Capture the cell that displays the provided text and extract its [X, Y] central coordinate. 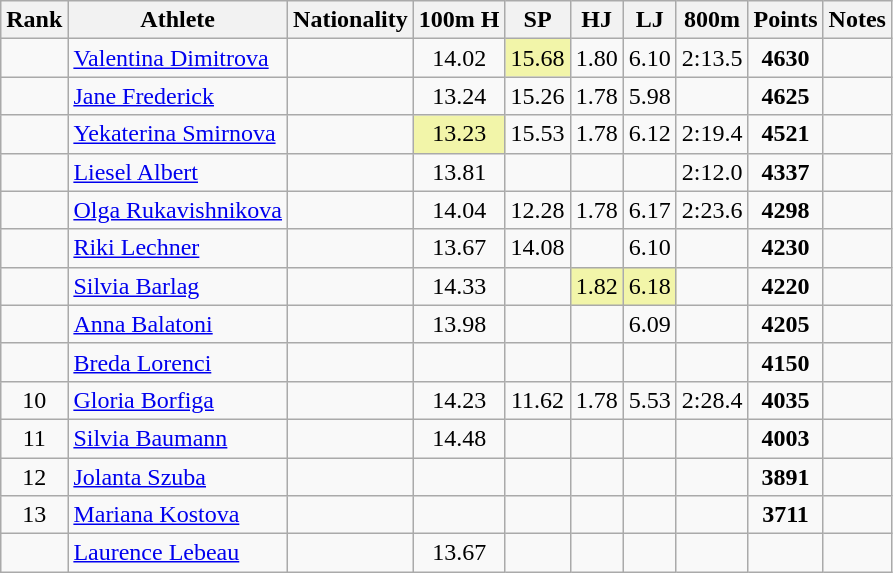
800m [712, 20]
Silvia Baumann [178, 438]
Anna Balatoni [178, 324]
6.09 [650, 324]
14.48 [459, 438]
13 [34, 515]
Athlete [178, 20]
Jane Frederick [178, 96]
5.53 [650, 400]
10 [34, 400]
Liesel Albert [178, 172]
LJ [650, 20]
SP [538, 20]
12 [34, 477]
11 [34, 438]
4150 [786, 362]
4521 [786, 134]
12.28 [538, 210]
4035 [786, 400]
14.33 [459, 286]
4630 [786, 58]
2:13.5 [712, 58]
Yekaterina Smirnova [178, 134]
Notes [857, 20]
6.18 [650, 286]
4220 [786, 286]
Valentina Dimitrova [178, 58]
4625 [786, 96]
13.24 [459, 96]
Rank [34, 20]
15.68 [538, 58]
HJ [596, 20]
Breda Lorenci [178, 362]
4337 [786, 172]
Olga Rukavishnikova [178, 210]
1.80 [596, 58]
2:19.4 [712, 134]
15.53 [538, 134]
4003 [786, 438]
14.02 [459, 58]
2:12.0 [712, 172]
3891 [786, 477]
4205 [786, 324]
6.12 [650, 134]
13.98 [459, 324]
Mariana Kostova [178, 515]
Silvia Barlag [178, 286]
15.26 [538, 96]
6.17 [650, 210]
Laurence Lebeau [178, 553]
4298 [786, 210]
11.62 [538, 400]
Nationality [351, 20]
Riki Lechner [178, 248]
Points [786, 20]
13.23 [459, 134]
Gloria Borfiga [178, 400]
14.08 [538, 248]
5.98 [650, 96]
14.04 [459, 210]
1.82 [596, 286]
2:23.6 [712, 210]
100m H [459, 20]
4230 [786, 248]
13.81 [459, 172]
2:28.4 [712, 400]
3711 [786, 515]
14.23 [459, 400]
Jolanta Szuba [178, 477]
